Identify which cell holds the provided text, then report its (x, y) central coordinate. 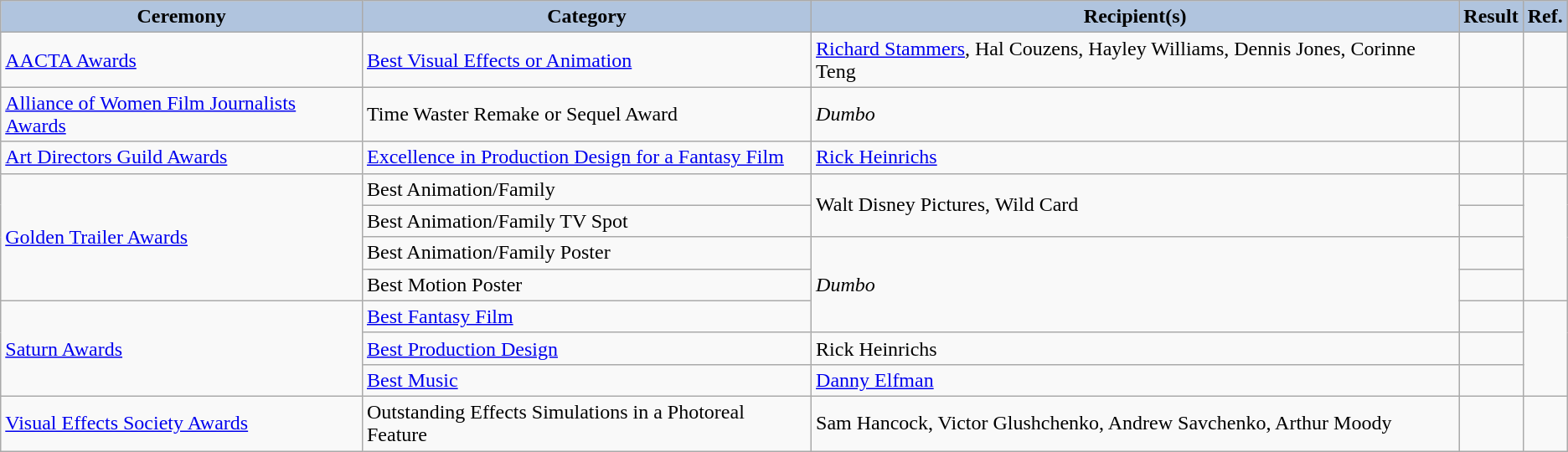
Best Fantasy Film (586, 316)
Time Waster Remake or Sequel Award (586, 114)
Best Animation/Family TV Spot (586, 221)
Best Animation/Family (586, 189)
Best Animation/Family Poster (586, 253)
Alliance of Women Film Journalists Awards (182, 114)
Danny Elfman (1136, 380)
Ceremony (182, 17)
AACTA Awards (182, 60)
Ref. (1545, 17)
Best Production Design (586, 348)
Art Directors Guild Awards (182, 157)
Saturn Awards (182, 348)
Recipient(s) (1136, 17)
Visual Effects Society Awards (182, 424)
Richard Stammers, Hal Couzens, Hayley Williams, Dennis Jones, Corinne Teng (1136, 60)
Category (586, 17)
Outstanding Effects Simulations in a Photoreal Feature (586, 424)
Best Visual Effects or Animation (586, 60)
Walt Disney Pictures, Wild Card (1136, 205)
Best Music (586, 380)
Best Motion Poster (586, 285)
Sam Hancock, Victor Glushchenko, Andrew Savchenko, Arthur Moody (1136, 424)
Result (1491, 17)
Golden Trailer Awards (182, 237)
Excellence in Production Design for a Fantasy Film (586, 157)
